Return the [X, Y] coordinate for the center point of the cell that contains the specified text.  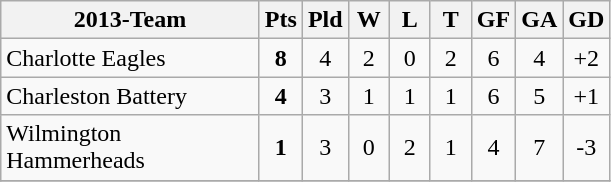
+2 [586, 58]
GD [586, 20]
Charleston Battery [130, 96]
Pts [280, 20]
+1 [586, 96]
Wilmington Hammerheads [130, 148]
GA [540, 20]
W [368, 20]
T [450, 20]
GF [493, 20]
2013-Team [130, 20]
5 [540, 96]
L [410, 20]
Charlotte Eagles [130, 58]
7 [540, 148]
8 [280, 58]
Pld [325, 20]
-3 [586, 148]
